Capture the cell that displays the provided text and extract its [X, Y] central coordinate. 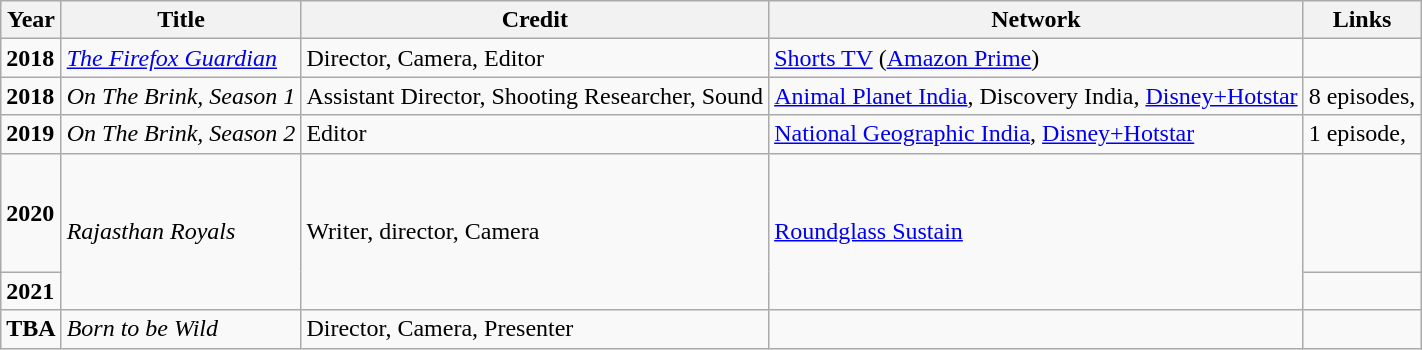
Rajasthan Royals [181, 232]
Links [1362, 20]
The Firefox Guardian [181, 58]
Year [31, 20]
On The Brink, Season 2 [181, 134]
Network [1036, 20]
Roundglass Sustain [1036, 232]
Title [181, 20]
Director, Camera, Editor [535, 58]
2020 [31, 212]
Animal Planet India, Discovery India, Disney+Hotstar [1036, 96]
National Geographic India, Disney+Hotstar [1036, 134]
On The Brink, Season 1 [181, 96]
8 episodes, [1362, 96]
Editor [535, 134]
Assistant Director, Shooting Researcher, Sound [535, 96]
2019 [31, 134]
1 episode, [1362, 134]
Writer, director, Camera [535, 232]
Shorts TV (Amazon Prime) [1036, 58]
Credit [535, 20]
Director, Camera, Presenter [535, 329]
TBA [31, 329]
2021 [31, 291]
Born to be Wild [181, 329]
